Determine the [x, y] coordinate at the center of the cell enclosing the given text.  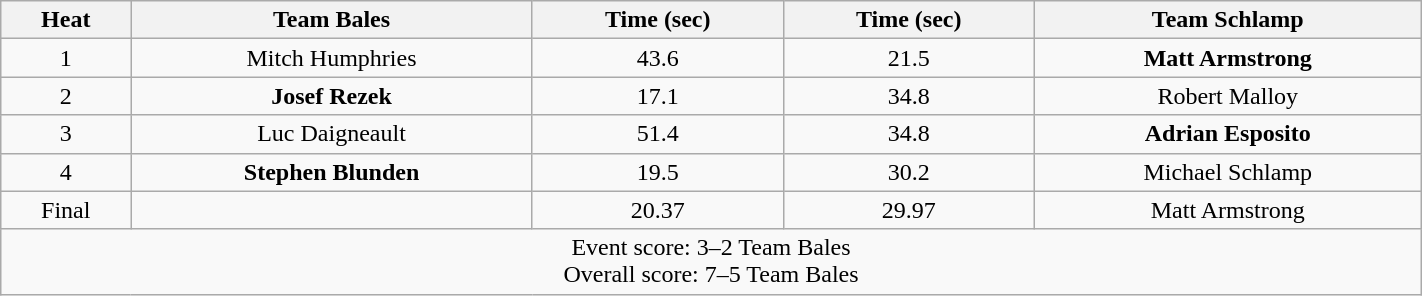
Stephen Blunden [332, 172]
51.4 [658, 134]
19.5 [658, 172]
Team Schlamp [1228, 20]
Event score: 3–2 Team Bales Overall score: 7–5 Team Bales [711, 262]
Final [66, 210]
4 [66, 172]
21.5 [908, 58]
30.2 [908, 172]
Mitch Humphries [332, 58]
Team Bales [332, 20]
3 [66, 134]
Adrian Esposito [1228, 134]
2 [66, 96]
Michael Schlamp [1228, 172]
1 [66, 58]
Heat [66, 20]
29.97 [908, 210]
Robert Malloy [1228, 96]
43.6 [658, 58]
17.1 [658, 96]
Luc Daigneault [332, 134]
20.37 [658, 210]
Josef Rezek [332, 96]
